Identify which cell holds the provided text, then report its [X, Y] central coordinate. 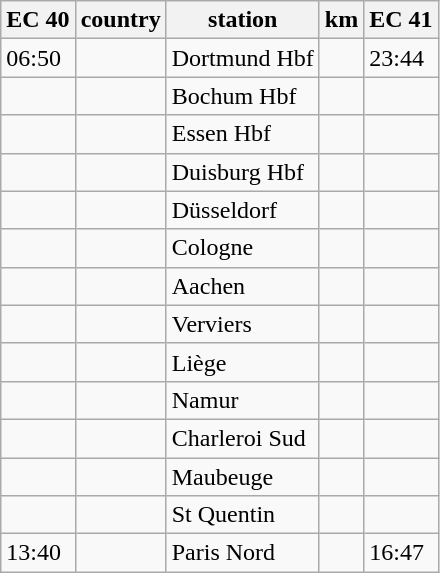
St Quentin [242, 515]
km [341, 20]
EC 41 [401, 20]
Duisburg Hbf [242, 172]
Dortmund Hbf [242, 58]
Bochum Hbf [242, 96]
country [120, 20]
Maubeuge [242, 477]
Namur [242, 400]
Liège [242, 362]
Cologne [242, 248]
16:47 [401, 553]
Essen Hbf [242, 134]
06:50 [38, 58]
Düsseldorf [242, 210]
Charleroi Sud [242, 438]
Paris Nord [242, 553]
Verviers [242, 324]
EC 40 [38, 20]
Aachen [242, 286]
13:40 [38, 553]
23:44 [401, 58]
station [242, 20]
